Return [x, y] of the center of cell containing provided text 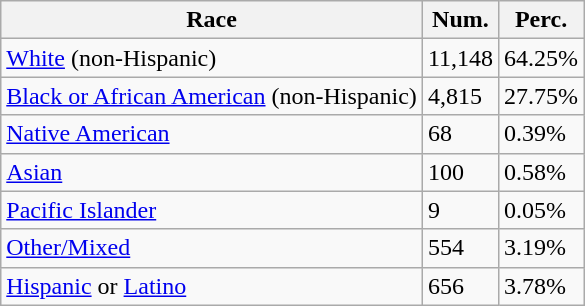
554 [460, 248]
4,815 [460, 96]
11,148 [460, 58]
68 [460, 134]
Other/Mixed [212, 248]
3.19% [542, 248]
Native American [212, 134]
Asian [212, 172]
0.39% [542, 134]
Num. [460, 20]
Pacific Islander [212, 210]
Perc. [542, 20]
100 [460, 172]
0.05% [542, 210]
0.58% [542, 172]
9 [460, 210]
Black or African American (non-Hispanic) [212, 96]
White (non-Hispanic) [212, 58]
Hispanic or Latino [212, 286]
Race [212, 20]
3.78% [542, 286]
27.75% [542, 96]
656 [460, 286]
64.25% [542, 58]
